Search for the cell housing the specified text and yield its (x, y) center coordinate. 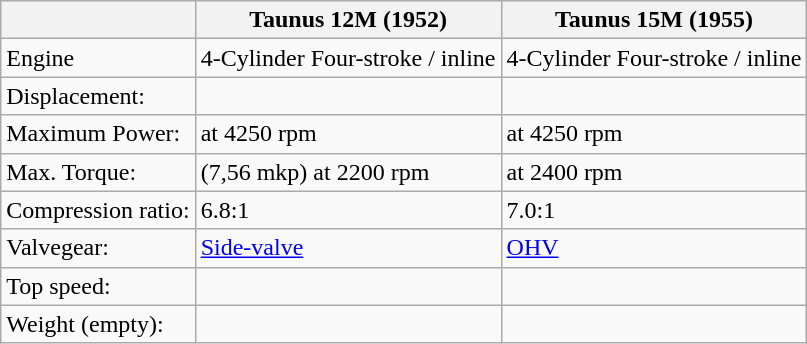
Side-valve (348, 248)
Engine (98, 58)
Taunus 12M (1952) (348, 20)
Valvegear: (98, 248)
OHV (654, 248)
(7,56 mkp) at 2200 rpm (348, 172)
7.0:1 (654, 210)
Weight (empty): (98, 324)
Max. Torque: (98, 172)
Displacement: (98, 96)
at 2400 rpm (654, 172)
Top speed: (98, 286)
Maximum Power: (98, 134)
Compression ratio: (98, 210)
Taunus 15M (1955) (654, 20)
6.8:1 (348, 210)
